For the text-containing cell, return its midpoint in (x, y) coordinate format. 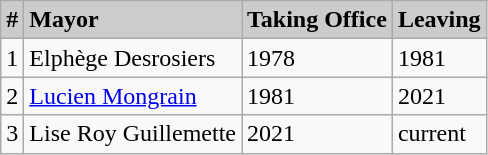
Mayor (133, 20)
1978 (318, 58)
Lise Roy Guillemette (133, 134)
# (12, 20)
3 (12, 134)
Elphège Desrosiers (133, 58)
2 (12, 96)
Lucien Mongrain (133, 96)
1 (12, 58)
Taking Office (318, 20)
Leaving (439, 20)
current (439, 134)
